Identify which cell holds the provided text, then report its (x, y) central coordinate. 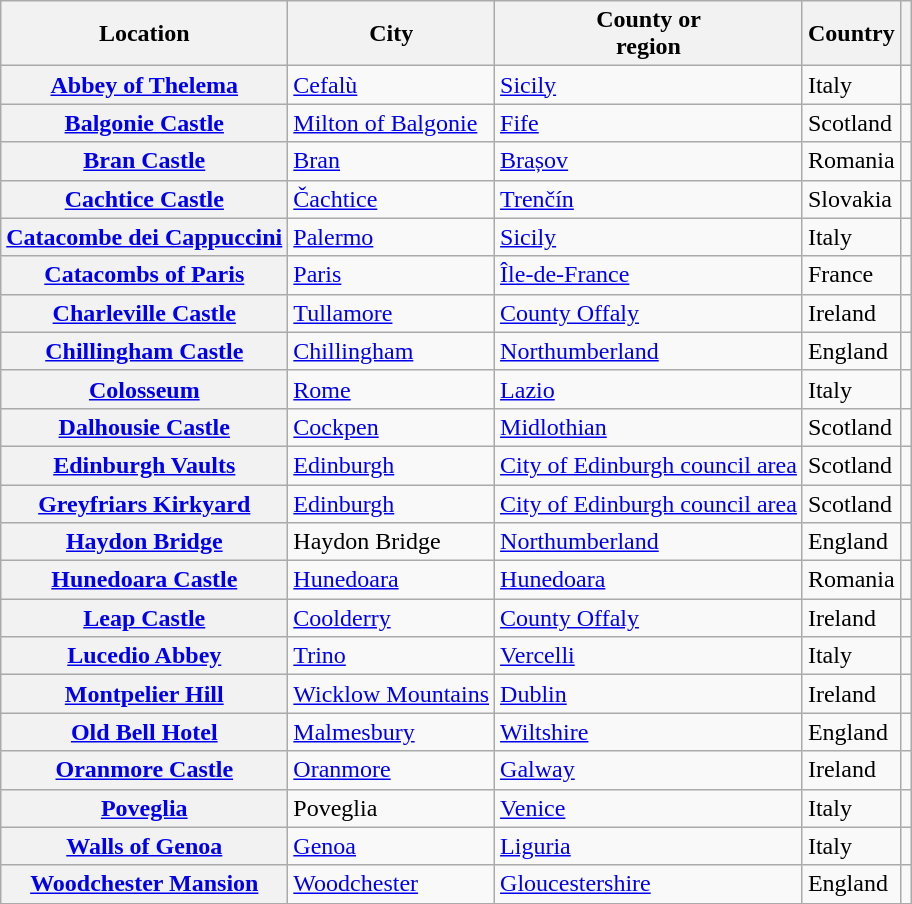
Location (144, 34)
Palermo (392, 237)
Hunedoara Castle (144, 580)
Abbey of Thelema (144, 85)
Bran (392, 161)
Balgonie Castle (144, 123)
Venice (649, 808)
Old Bell Hotel (144, 732)
County orregion (649, 34)
Woodchester (392, 884)
Lucedio Abbey (144, 656)
Catacombs of Paris (144, 275)
Rome (392, 389)
City (392, 34)
Chillingham Castle (144, 351)
Lazio (649, 389)
Wiltshire (649, 732)
Midlothian (649, 427)
Catacombe dei Cappuccini (144, 237)
Gloucestershire (649, 884)
Dublin (649, 694)
Trenčín (649, 199)
Île-de-France (649, 275)
Colosseum (144, 389)
Malmesbury (392, 732)
Edinburgh Vaults (144, 465)
Tullamore (392, 313)
Wicklow Mountains (392, 694)
Paris (392, 275)
Greyfriars Kirkyard (144, 503)
Dalhousie Castle (144, 427)
Chillingham (392, 351)
Slovakia (851, 199)
Cefalù (392, 85)
Montpelier Hill (144, 694)
France (851, 275)
Oranmore (392, 770)
Bran Castle (144, 161)
Brașov (649, 161)
Leap Castle (144, 618)
Trino (392, 656)
Čachtice (392, 199)
Galway (649, 770)
Vercelli (649, 656)
Milton of Balgonie (392, 123)
Fife (649, 123)
Cachtice Castle (144, 199)
Genoa (392, 846)
Charleville Castle (144, 313)
Cockpen (392, 427)
Woodchester Mansion (144, 884)
Walls of Genoa (144, 846)
Country (851, 34)
Coolderry (392, 618)
Liguria (649, 846)
Oranmore Castle (144, 770)
